Search for the cell housing the specified text and yield its (x, y) center coordinate. 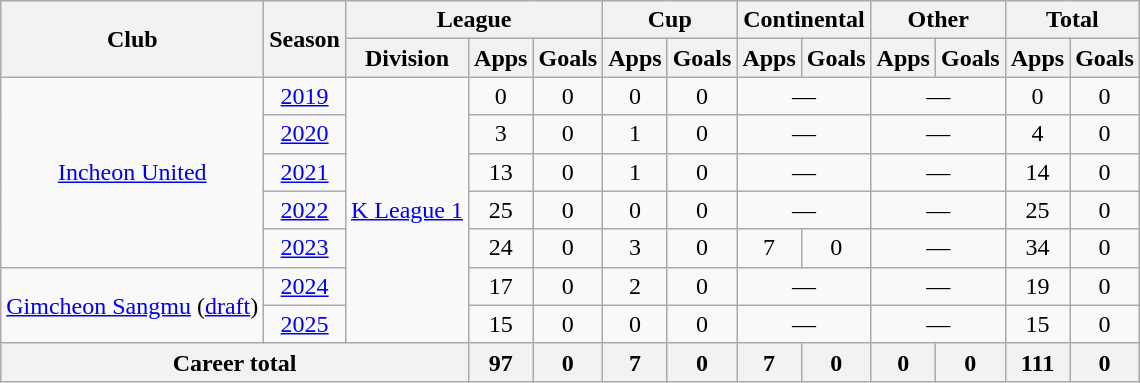
Cup (670, 20)
Incheon United (132, 172)
2021 (305, 172)
Club (132, 39)
2025 (305, 324)
2023 (305, 248)
24 (501, 248)
Gimcheon Sangmu (draft) (132, 305)
2 (635, 286)
2022 (305, 210)
Other (938, 20)
Continental (804, 20)
Season (305, 39)
Career total (235, 362)
111 (1037, 362)
2024 (305, 286)
17 (501, 286)
97 (501, 362)
34 (1037, 248)
Total (1072, 20)
19 (1037, 286)
League (474, 20)
14 (1037, 172)
2019 (305, 96)
Division (406, 58)
2020 (305, 134)
4 (1037, 134)
13 (501, 172)
K League 1 (406, 210)
